Provide the (x, y) coordinate of the cell's center where the given text is located.  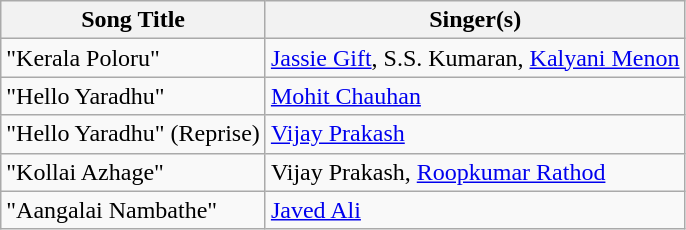
Song Title (134, 20)
Vijay Prakash (475, 134)
Mohit Chauhan (475, 96)
"Hello Yaradhu" (Reprise) (134, 134)
Javed Ali (475, 210)
"Aangalai Nambathe" (134, 210)
Singer(s) (475, 20)
"Hello Yaradhu" (134, 96)
"Kollai Azhage" (134, 172)
"Kerala Poloru" (134, 58)
Jassie Gift, S.S. Kumaran, Kalyani Menon (475, 58)
Vijay Prakash, Roopkumar Rathod (475, 172)
